Capture the cell that displays the provided text and extract its (x, y) central coordinate. 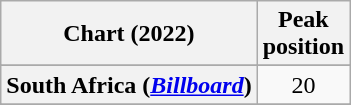
South Africa (Billboard) (129, 85)
Chart (2022) (129, 34)
20 (303, 85)
Peakposition (303, 34)
